Return the [x, y] coordinate for the center point of the cell that contains the specified text.  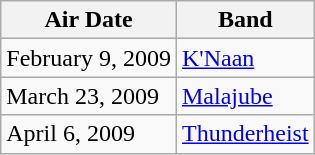
Air Date [89, 20]
Thunderheist [245, 134]
Malajube [245, 96]
April 6, 2009 [89, 134]
February 9, 2009 [89, 58]
Band [245, 20]
K'Naan [245, 58]
March 23, 2009 [89, 96]
